Extract the [X, Y] coordinate from the center of the cell holding the provided text.  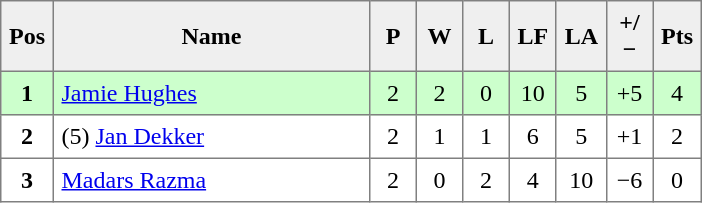
LA [581, 36]
−6 [629, 180]
LF [532, 36]
6 [532, 137]
W [439, 36]
+1 [629, 137]
Pos [27, 36]
L [486, 36]
P [393, 36]
Jamie Hughes [211, 93]
Pts [677, 36]
Name [211, 36]
Madars Razma [211, 180]
+/− [629, 36]
3 [27, 180]
(5) Jan Dekker [211, 137]
+5 [629, 93]
